Locate the cell with the specified text and output its [X, Y] center coordinate. 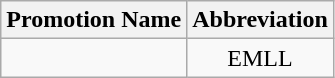
Abbreviation [260, 20]
Promotion Name [94, 20]
EMLL [260, 58]
